Return the (x, y) coordinate for the center point of the cell that contains the specified text.  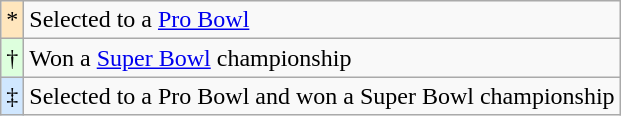
† (12, 58)
Selected to a Pro Bowl (322, 20)
Won a Super Bowl championship (322, 58)
Selected to a Pro Bowl and won a Super Bowl championship (322, 96)
* (12, 20)
‡ (12, 96)
